Return the [X, Y] coordinate for the center point of the cell that contains the specified text.  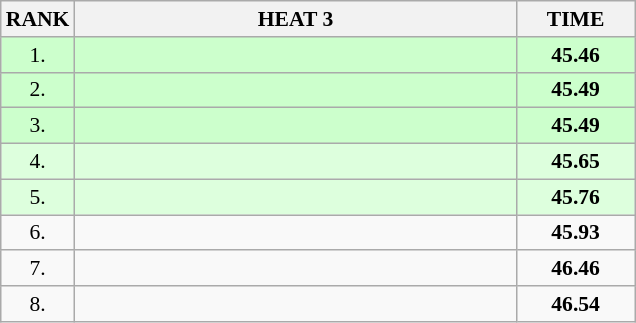
5. [38, 197]
4. [38, 162]
45.46 [576, 55]
7. [38, 269]
TIME [576, 19]
1. [38, 55]
45.65 [576, 162]
46.46 [576, 269]
8. [38, 304]
RANK [38, 19]
45.93 [576, 233]
2. [38, 90]
3. [38, 126]
HEAT 3 [295, 19]
45.76 [576, 197]
46.54 [576, 304]
6. [38, 233]
